Return [x, y] of the center of cell containing provided text 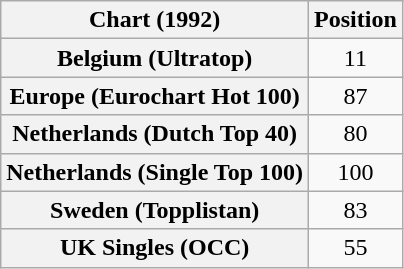
55 [356, 248]
Belgium (Ultratop) [155, 58]
Netherlands (Dutch Top 40) [155, 134]
80 [356, 134]
Position [356, 20]
11 [356, 58]
Europe (Eurochart Hot 100) [155, 96]
83 [356, 210]
UK Singles (OCC) [155, 248]
Netherlands (Single Top 100) [155, 172]
Chart (1992) [155, 20]
100 [356, 172]
87 [356, 96]
Sweden (Topplistan) [155, 210]
